Detect which cell encompasses the target text, then output its [x, y] center coordinate. 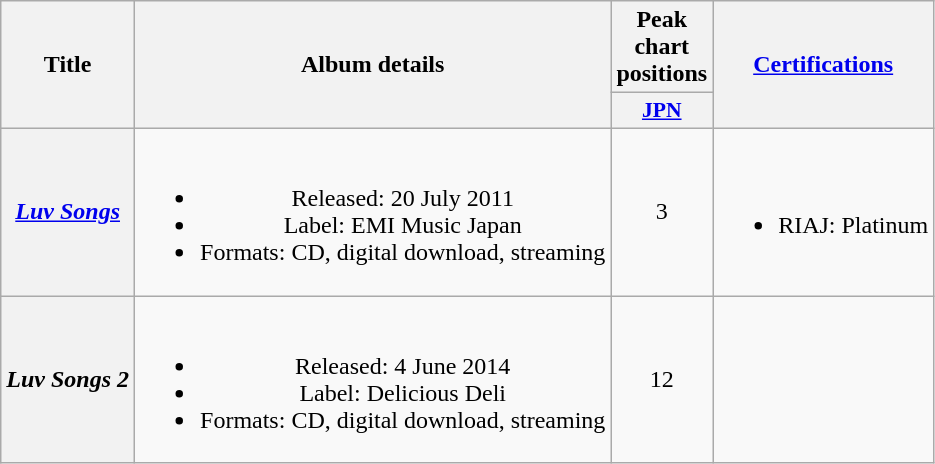
Peak chart positions [662, 47]
Certifications [824, 65]
Title [68, 65]
3 [662, 212]
Album details [373, 65]
Luv Songs [68, 212]
RIAJ: Platinum [824, 212]
Luv Songs 2 [68, 380]
Released: 4 June 2014Label: Delicious DeliFormats: CD, digital download, streaming [373, 380]
Released: 20 July 2011Label: EMI Music JapanFormats: CD, digital download, streaming [373, 212]
JPN [662, 111]
12 [662, 380]
